Determine the [X, Y] coordinate at the center of the cell enclosing the given text.  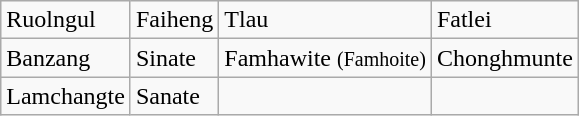
Lamchangte [66, 96]
Ruolngul [66, 20]
Faiheng [174, 20]
Chonghmunte [504, 58]
Tlau [326, 20]
Fatlei [504, 20]
Banzang [66, 58]
Sanate [174, 96]
Sinate [174, 58]
Famhawite (Famhoite) [326, 58]
